Determine the (X, Y) coordinate at the center of the cell enclosing the given text.  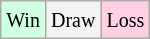
Loss (126, 20)
Draw (72, 20)
Win (24, 20)
